Scan for the cell matching the given text and deliver its [X, Y] coordinate at center. 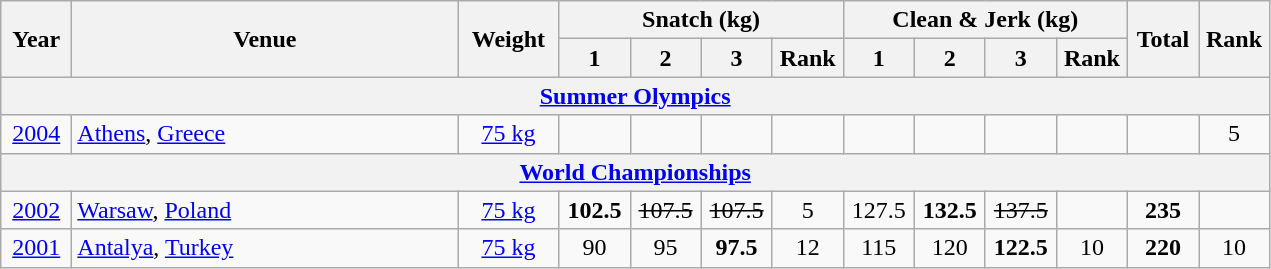
120 [950, 248]
2002 [36, 210]
Total [1162, 39]
Clean & Jerk (kg) [985, 20]
95 [666, 248]
12 [808, 248]
132.5 [950, 210]
122.5 [1020, 248]
235 [1162, 210]
2004 [36, 134]
97.5 [736, 248]
102.5 [594, 210]
Year [36, 39]
Weight [508, 39]
Venue [265, 39]
Snatch (kg) [701, 20]
Summer Olympics [636, 96]
Antalya, Turkey [265, 248]
127.5 [878, 210]
2001 [36, 248]
90 [594, 248]
115 [878, 248]
220 [1162, 248]
Athens, Greece [265, 134]
World Championships [636, 172]
Warsaw, Poland [265, 210]
137.5 [1020, 210]
